Determine the [X, Y] coordinate at the center of the cell enclosing the given text.  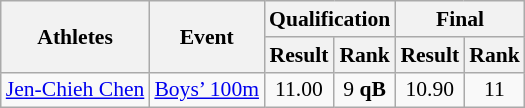
11.00 [299, 90]
10.90 [430, 90]
Boys’ 100m [206, 90]
Jen-Chieh Chen [76, 90]
Event [206, 36]
Final [460, 19]
11 [494, 90]
9 qB [364, 90]
Athletes [76, 36]
Qualification [330, 19]
